Identify which cell holds the provided text, then report its (X, Y) central coordinate. 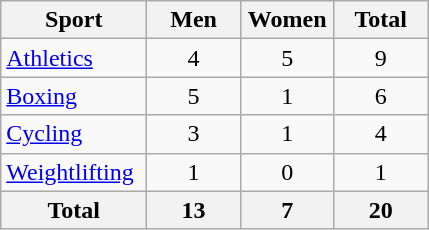
6 (381, 96)
Cycling (74, 134)
Men (194, 20)
Athletics (74, 58)
7 (287, 210)
Weightlifting (74, 172)
Women (287, 20)
Boxing (74, 96)
13 (194, 210)
3 (194, 134)
9 (381, 58)
Sport (74, 20)
0 (287, 172)
20 (381, 210)
